Scan for the cell matching the given text and deliver its [X, Y] coordinate at center. 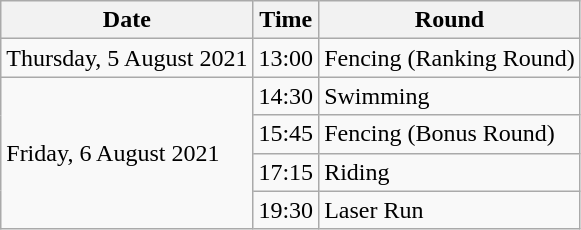
Fencing (Bonus Round) [450, 134]
19:30 [286, 210]
15:45 [286, 134]
17:15 [286, 172]
Laser Run [450, 210]
Riding [450, 172]
Swimming [450, 96]
Round [450, 20]
14:30 [286, 96]
Thursday, 5 August 2021 [127, 58]
Fencing (Ranking Round) [450, 58]
Friday, 6 August 2021 [127, 153]
Date [127, 20]
Time [286, 20]
13:00 [286, 58]
